Locate the cell with the specified text and output its (x, y) center coordinate. 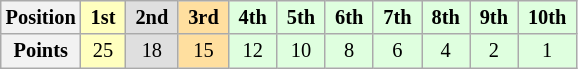
1 (547, 51)
6th (349, 17)
8 (349, 51)
5th (301, 17)
Points (41, 51)
1st (104, 17)
3rd (203, 17)
15 (203, 51)
2nd (152, 17)
25 (104, 51)
7th (397, 17)
12 (253, 51)
Position (41, 17)
2 (494, 51)
6 (397, 51)
10th (547, 17)
18 (152, 51)
9th (494, 17)
4th (253, 17)
8th (446, 17)
10 (301, 51)
4 (446, 51)
